Search for the cell housing the specified text and yield its [x, y] center coordinate. 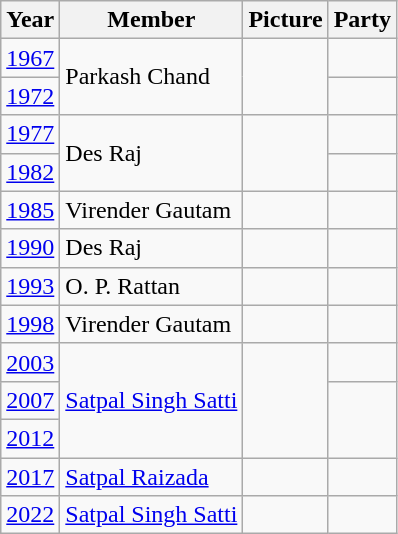
1985 [30, 210]
Picture [286, 20]
1977 [30, 134]
2022 [30, 515]
1972 [30, 96]
Satpal Raizada [152, 477]
1982 [30, 172]
Parkash Chand [152, 77]
2003 [30, 362]
Member [152, 20]
2012 [30, 438]
Year [30, 20]
2017 [30, 477]
1993 [30, 286]
O. P. Rattan [152, 286]
2007 [30, 400]
1967 [30, 58]
Party [362, 20]
1990 [30, 248]
1998 [30, 324]
